Scan for the cell matching the given text and deliver its (X, Y) coordinate at center. 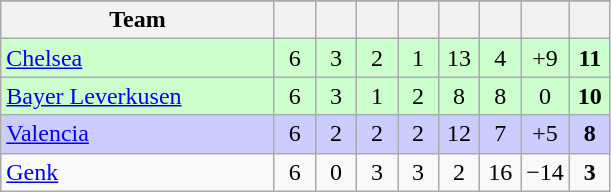
+9 (546, 58)
10 (590, 96)
Chelsea (138, 58)
13 (460, 58)
Bayer Leverkusen (138, 96)
Team (138, 20)
Valencia (138, 134)
4 (500, 58)
12 (460, 134)
11 (590, 58)
16 (500, 172)
7 (500, 134)
−14 (546, 172)
+5 (546, 134)
Genk (138, 172)
